Find where the given text appears and provide that cell's center as (X, Y) coordinate. 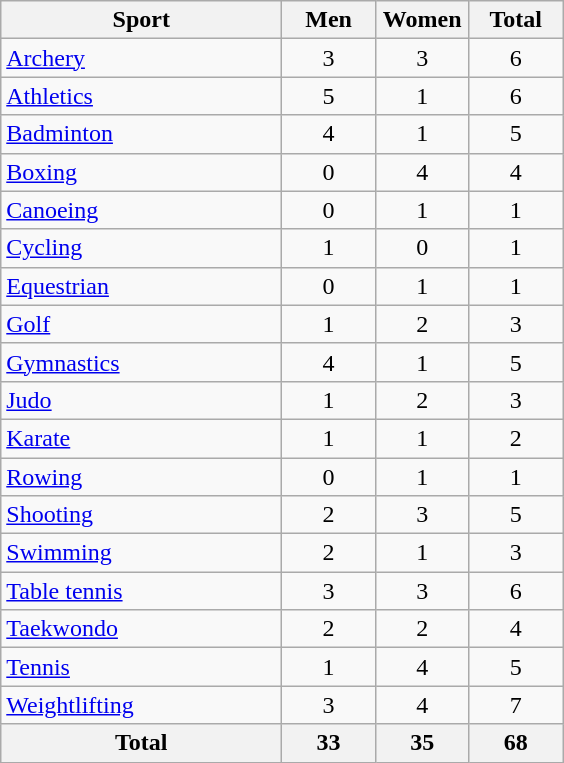
Canoeing (142, 210)
Rowing (142, 477)
Women (422, 20)
7 (516, 705)
Athletics (142, 96)
Taekwondo (142, 629)
Karate (142, 438)
Cycling (142, 248)
Badminton (142, 134)
Tennis (142, 667)
Boxing (142, 172)
33 (329, 743)
35 (422, 743)
Swimming (142, 553)
Shooting (142, 515)
Golf (142, 324)
Equestrian (142, 286)
Gymnastics (142, 362)
Weightlifting (142, 705)
Archery (142, 58)
Table tennis (142, 591)
68 (516, 743)
Men (329, 20)
Sport (142, 20)
Judo (142, 400)
